Provide the (x, y) coordinate of the cell's center where the given text is located.  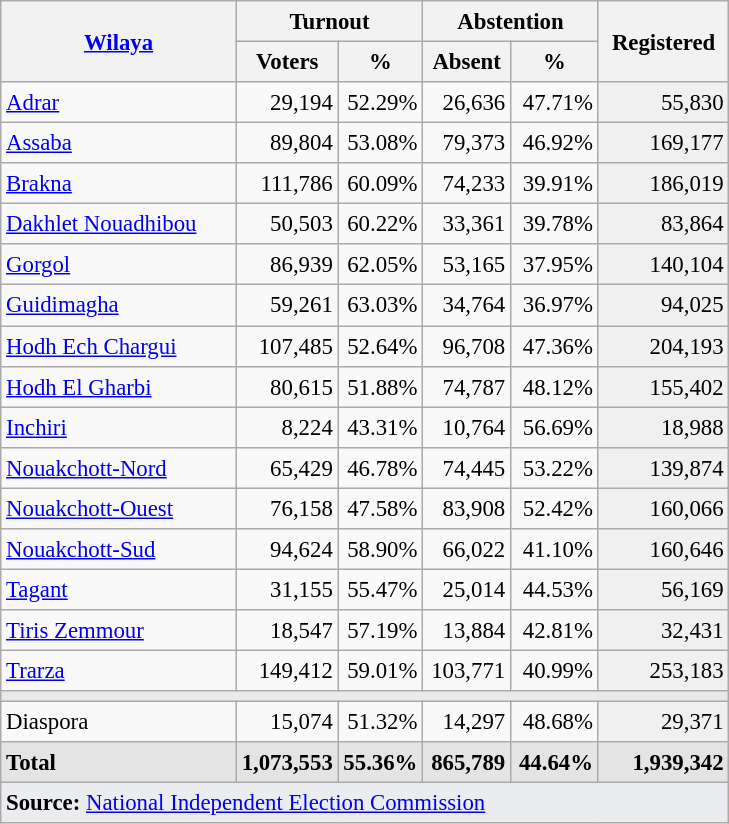
65,429 (287, 468)
48.12% (554, 386)
103,771 (467, 670)
25,014 (467, 590)
46.78% (380, 468)
46.92% (554, 144)
253,183 (664, 670)
Absent (467, 62)
42.81% (554, 630)
Turnout (329, 22)
Nouakchott-Nord (119, 468)
107,485 (287, 346)
Registered (664, 42)
83,864 (664, 224)
63.03% (380, 306)
55.47% (380, 590)
Inchiri (119, 428)
44.64% (554, 762)
36.97% (554, 306)
155,402 (664, 386)
55.36% (380, 762)
14,297 (467, 722)
Abstention (511, 22)
59.01% (380, 670)
43.31% (380, 428)
Total (119, 762)
149,412 (287, 670)
74,445 (467, 468)
160,646 (664, 550)
55,830 (664, 102)
Source: National Independent Election Commission (365, 804)
76,158 (287, 508)
60.22% (380, 224)
52.42% (554, 508)
94,025 (664, 306)
Hodh El Gharbi (119, 386)
Guidimagha (119, 306)
89,804 (287, 144)
29,194 (287, 102)
52.29% (380, 102)
1,939,342 (664, 762)
29,371 (664, 722)
51.32% (380, 722)
39.91% (554, 184)
Trarza (119, 670)
40.99% (554, 670)
96,708 (467, 346)
52.64% (380, 346)
13,884 (467, 630)
47.36% (554, 346)
18,547 (287, 630)
37.95% (554, 264)
79,373 (467, 144)
140,104 (664, 264)
31,155 (287, 590)
56.69% (554, 428)
80,615 (287, 386)
94,624 (287, 550)
33,361 (467, 224)
51.88% (380, 386)
160,066 (664, 508)
44.53% (554, 590)
39.78% (554, 224)
32,431 (664, 630)
Nouakchott-Sud (119, 550)
47.71% (554, 102)
41.10% (554, 550)
Tagant (119, 590)
74,233 (467, 184)
53.22% (554, 468)
53,165 (467, 264)
111,786 (287, 184)
169,177 (664, 144)
74,787 (467, 386)
Dakhlet Nouadhibou (119, 224)
66,022 (467, 550)
62.05% (380, 264)
34,764 (467, 306)
15,074 (287, 722)
Gorgol (119, 264)
Voters (287, 62)
204,193 (664, 346)
57.19% (380, 630)
59,261 (287, 306)
Tiris Zemmour (119, 630)
10,764 (467, 428)
186,019 (664, 184)
Adrar (119, 102)
8,224 (287, 428)
Wilaya (119, 42)
48.68% (554, 722)
53.08% (380, 144)
56,169 (664, 590)
58.90% (380, 550)
1,073,553 (287, 762)
Diaspora (119, 722)
26,636 (467, 102)
Assaba (119, 144)
50,503 (287, 224)
18,988 (664, 428)
Brakna (119, 184)
139,874 (664, 468)
86,939 (287, 264)
Hodh Ech Chargui (119, 346)
Nouakchott-Ouest (119, 508)
47.58% (380, 508)
83,908 (467, 508)
60.09% (380, 184)
865,789 (467, 762)
